Return the [X, Y] coordinate for the center point of the cell that contains the specified text.  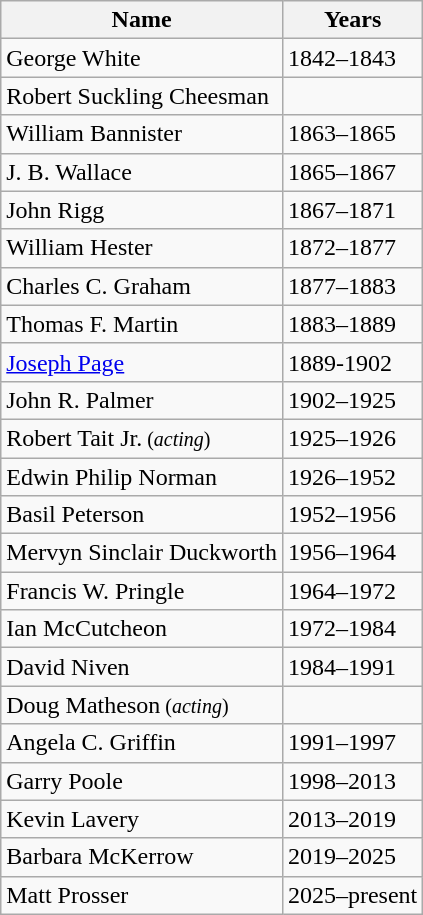
1956–1964 [352, 553]
Edwin Philip Norman [142, 477]
Kevin Lavery [142, 819]
1863–1865 [352, 134]
1925–1926 [352, 438]
George White [142, 58]
William Bannister [142, 134]
1883–1889 [352, 324]
1842–1843 [352, 58]
John R. Palmer [142, 400]
Robert Tait Jr. (acting) [142, 438]
1991–1997 [352, 743]
1902–1925 [352, 400]
Basil Peterson [142, 515]
Years [352, 20]
J. B. Wallace [142, 172]
1867–1871 [352, 210]
Joseph Page [142, 362]
1998–2013 [352, 781]
Thomas F. Martin [142, 324]
1872–1877 [352, 248]
1926–1952 [352, 477]
Mervyn Sinclair Duckworth [142, 553]
Angela C. Griffin [142, 743]
1964–1972 [352, 591]
Barbara McKerrow [142, 857]
John Rigg [142, 210]
Matt Prosser [142, 895]
1972–1984 [352, 629]
Name [142, 20]
Garry Poole [142, 781]
Robert Suckling Cheesman [142, 96]
1877–1883 [352, 286]
1984–1991 [352, 667]
1865–1867 [352, 172]
Charles C. Graham [142, 286]
William Hester [142, 248]
2013–2019 [352, 819]
1952–1956 [352, 515]
David Niven [142, 667]
2019–2025 [352, 857]
1889-1902 [352, 362]
Ian McCutcheon [142, 629]
Francis W. Pringle [142, 591]
2025–present [352, 895]
Doug Matheson (acting) [142, 705]
